Pinpoint the cell where the given text exists, returning its (x, y) midpoint coordinate. 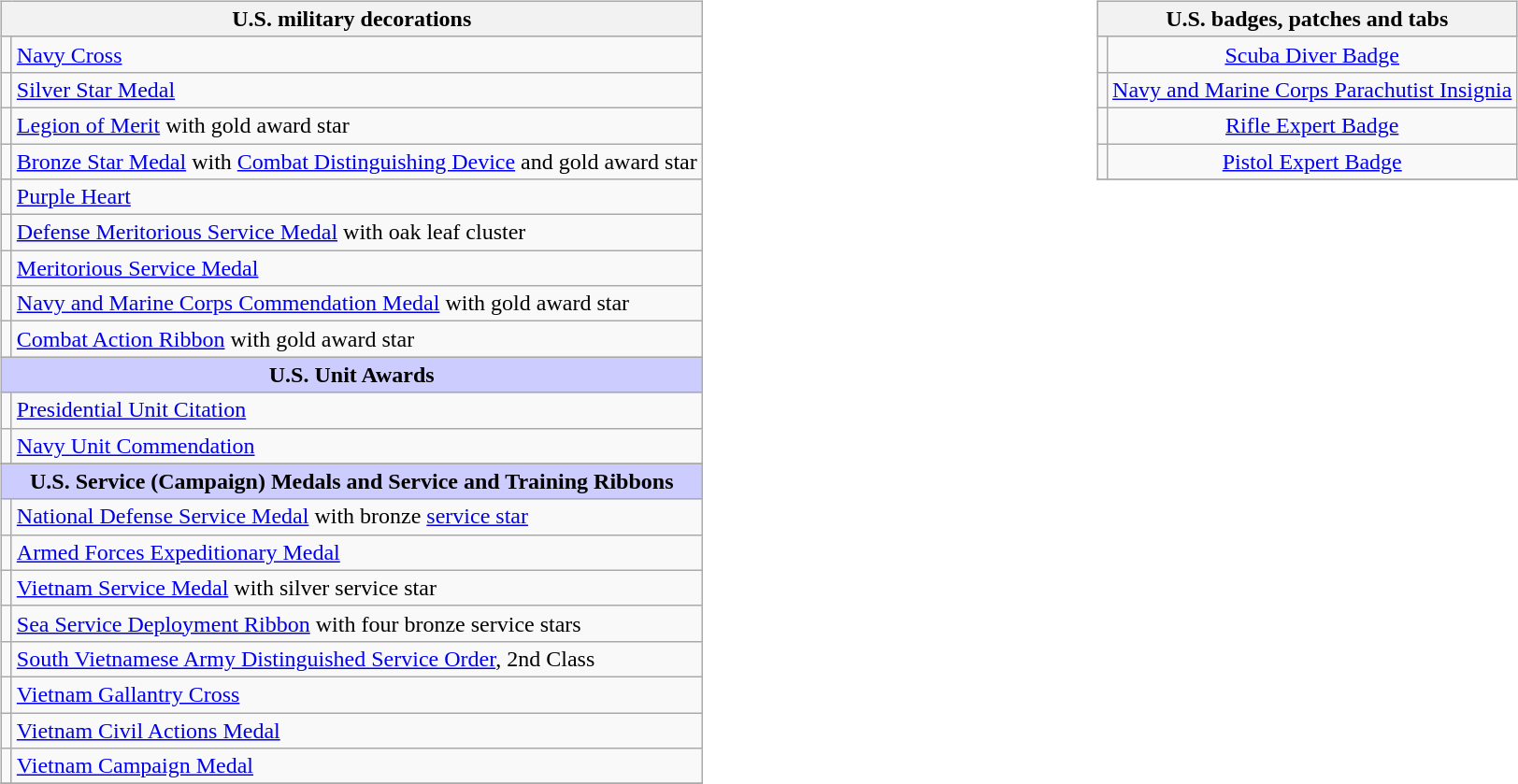
Bronze Star Medal with Combat Distinguishing Device and gold award star (357, 162)
Navy Unit Commendation (357, 446)
Navy and Marine Corps Parachutist Insignia (1312, 90)
Vietnam Gallantry Cross (357, 694)
U.S. military decorations (351, 19)
Combat Action Ribbon with gold award star (357, 339)
South Vietnamese Army Distinguished Service Order, 2nd Class (357, 659)
U.S. Unit Awards (351, 375)
Pistol Expert Badge (1312, 162)
Presidential Unit Citation (357, 410)
Armed Forces Expeditionary Medal (357, 552)
Meritorious Service Medal (357, 268)
Vietnam Campaign Medal (357, 766)
Silver Star Medal (357, 90)
Vietnam Service Medal with silver service star (357, 588)
Sea Service Deployment Ribbon with four bronze service stars (357, 623)
Legion of Merit with gold award star (357, 125)
Vietnam Civil Actions Medal (357, 730)
Navy Cross (357, 54)
U.S. badges, patches and tabs (1307, 19)
U.S. Service (Campaign) Medals and Service and Training Ribbons (351, 481)
Rifle Expert Badge (1312, 125)
Defense Meritorious Service Medal with oak leaf cluster (357, 233)
Scuba Diver Badge (1312, 54)
Purple Heart (357, 197)
National Defense Service Medal with bronze service star (357, 517)
Navy and Marine Corps Commendation Medal with gold award star (357, 304)
